Return the (X, Y) coordinate for the center point of the cell that contains the specified text.  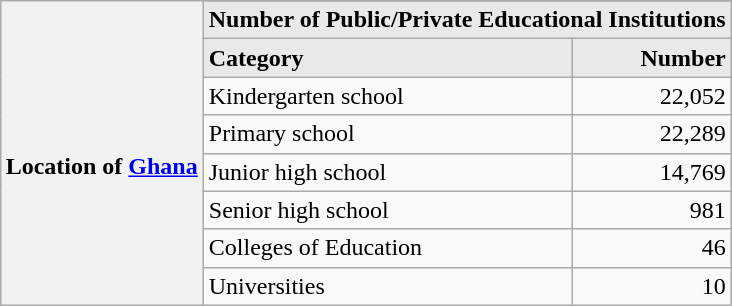
Location of Ghana (102, 153)
981 (652, 210)
22,052 (652, 96)
Number of Public/Private Educational Institutions (467, 20)
46 (652, 248)
22,289 (652, 134)
Junior high school (388, 172)
14,769 (652, 172)
Senior high school (388, 210)
Colleges of Education (388, 248)
Number (652, 58)
Category (388, 58)
Kindergarten school (388, 96)
Universities (388, 286)
Primary school (388, 134)
10 (652, 286)
